Detect which cell encompasses the target text, then output its (X, Y) center coordinate. 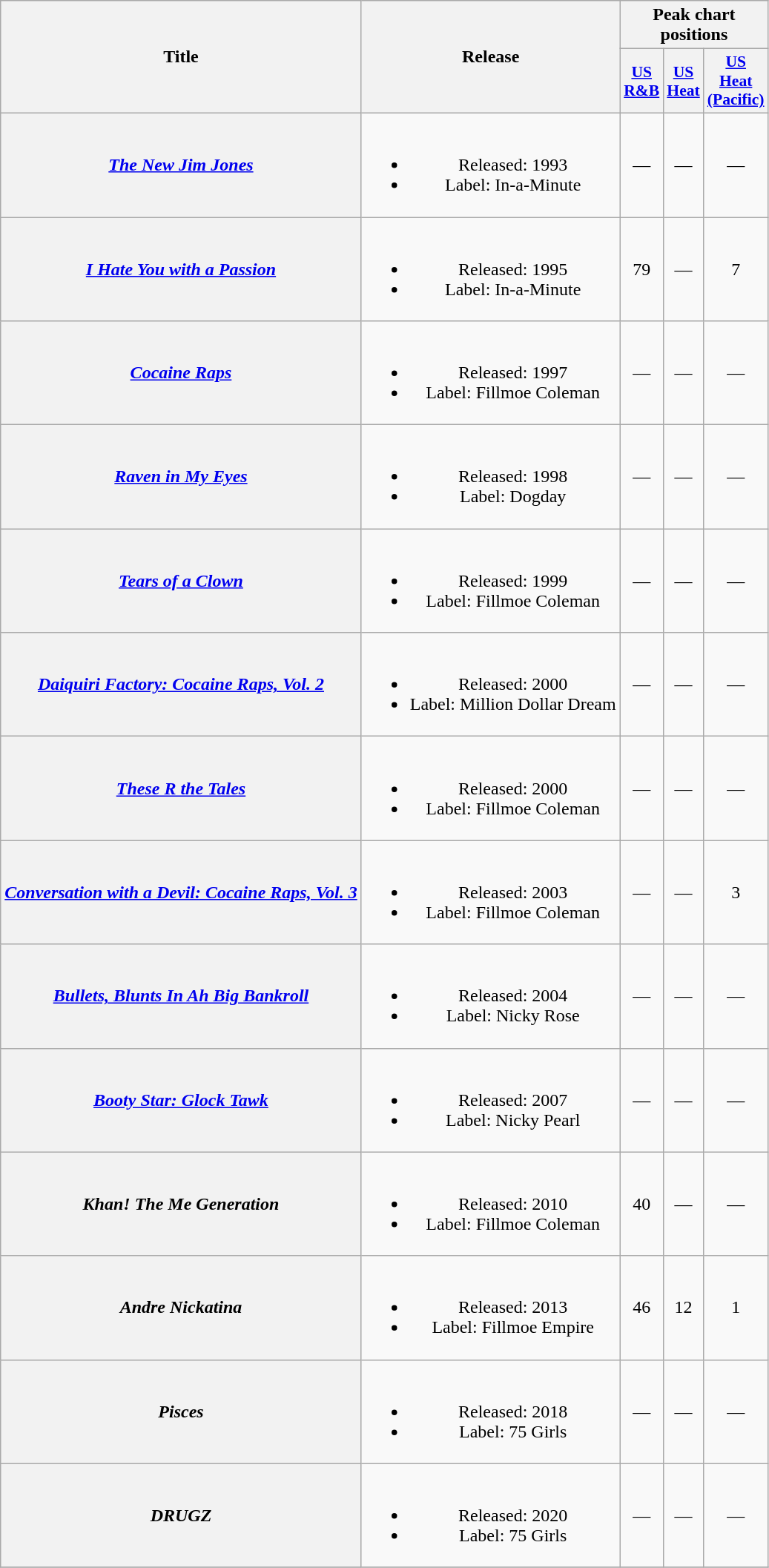
Released: 2000Label: Fillmoe Coleman (491, 788)
46 (641, 1308)
Conversation with a Devil: Cocaine Raps, Vol. 3 (181, 892)
Peak chartpositions (694, 25)
USHeat(Pacific) (736, 82)
The New Jim Jones (181, 165)
1 (736, 1308)
3 (736, 892)
Booty Star: Glock Tawk (181, 1100)
These R the Tales (181, 788)
Bullets, Blunts In Ah Big Bankroll (181, 996)
Released: 1999Label: Fillmoe Coleman (491, 581)
Released: 2003Label: Fillmoe Coleman (491, 892)
7 (736, 269)
Andre Nickatina (181, 1308)
Released: 1993Label: In-a-Minute (491, 165)
Daiquiri Factory: Cocaine Raps, Vol. 2 (181, 685)
Released: 2020Label: 75 Girls (491, 1515)
Title (181, 57)
Released: 2007Label: Nicky Pearl (491, 1100)
12 (683, 1308)
Released: 2018Label: 75 Girls (491, 1411)
Cocaine Raps (181, 373)
Pisces (181, 1411)
Released: 1995Label: In-a-Minute (491, 269)
79 (641, 269)
Release (491, 57)
USHeat (683, 82)
Released: 2004Label: Nicky Rose (491, 996)
Released: 1998Label: Dogday (491, 477)
USR&B (641, 82)
Released: 1997Label: Fillmoe Coleman (491, 373)
Released: 2013Label: Fillmoe Empire (491, 1308)
Tears of a Clown (181, 581)
I Hate You with a Passion (181, 269)
40 (641, 1204)
Released: 2000Label: Million Dollar Dream (491, 685)
Raven in My Eyes (181, 477)
Released: 2010Label: Fillmoe Coleman (491, 1204)
DRUGZ (181, 1515)
Khan! The Me Generation (181, 1204)
